From the cell containing the given text, extract its center point as (x, y) coordinate. 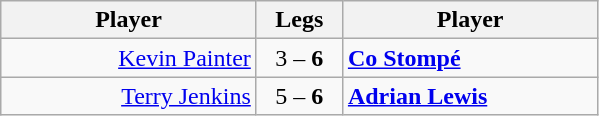
3 – 6 (299, 58)
5 – 6 (299, 96)
Terry Jenkins (129, 96)
Adrian Lewis (470, 96)
Kevin Painter (129, 58)
Legs (299, 20)
Co Stompé (470, 58)
